Identify which cell holds the provided text, then report its (x, y) central coordinate. 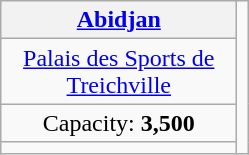
Abidjan (119, 20)
Capacity: 3,500 (119, 123)
Palais des Sports de Treichville (119, 72)
